Capture the cell that displays the provided text and extract its (x, y) central coordinate. 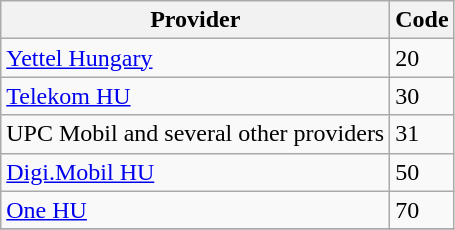
Digi.Mobil HU (196, 172)
20 (422, 58)
Yettel Hungary (196, 58)
Code (422, 20)
Provider (196, 20)
30 (422, 96)
UPC Mobil and several other providers (196, 134)
50 (422, 172)
31 (422, 134)
One HU (196, 210)
Telekom HU (196, 96)
70 (422, 210)
